Scan for the cell matching the given text and deliver its [X, Y] coordinate at center. 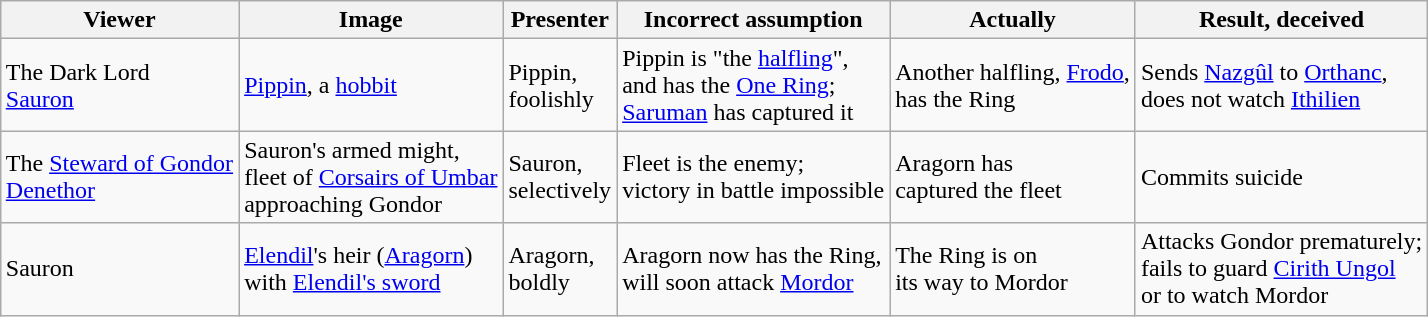
Sauron,selectively [560, 177]
Pippin,foolishly [560, 85]
Another halfling, Frodo,has the Ring [1013, 85]
Sauron [119, 269]
Aragorn,boldly [560, 269]
Image [371, 20]
Sauron's armed might,fleet of Corsairs of Umbarapproaching Gondor [371, 177]
Aragorn hascaptured the fleet [1013, 177]
Attacks Gondor prematurely;fails to guard Cirith Ungol or to watch Mordor [1281, 269]
Actually [1013, 20]
Incorrect assumption [754, 20]
Viewer [119, 20]
Pippin is "the halfling",and has the One Ring;Saruman has captured it [754, 85]
Elendil's heir (Aragorn)with Elendil's sword [371, 269]
Presenter [560, 20]
Aragorn now has the Ring,will soon attack Mordor [754, 269]
The Steward of GondorDenethor [119, 177]
The Dark LordSauron [119, 85]
Result, deceived [1281, 20]
The Ring is onits way to Mordor [1013, 269]
Fleet is the enemy;victory in battle impossible [754, 177]
Sends Nazgûl to Orthanc,does not watch Ithilien [1281, 85]
Pippin, a hobbit [371, 85]
Commits suicide [1281, 177]
